Find where the given text appears and provide that cell's center as [X, Y] coordinate. 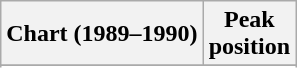
Peakposition [249, 34]
Chart (1989–1990) [102, 34]
